Return the [x, y] coordinate for the center point of the cell that contains the specified text.  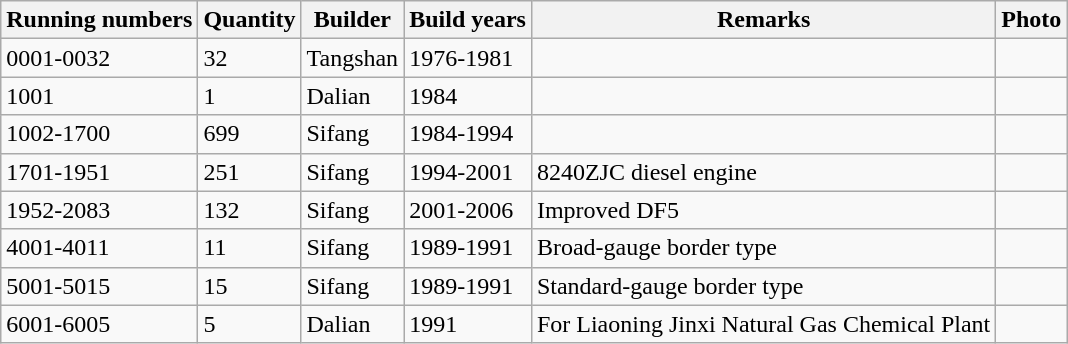
1952-2083 [100, 210]
4001-4011 [100, 248]
15 [250, 286]
1991 [468, 324]
132 [250, 210]
0001-0032 [100, 58]
Improved DF5 [763, 210]
32 [250, 58]
251 [250, 172]
Builder [352, 20]
Photo [1032, 20]
Quantity [250, 20]
Build years [468, 20]
1701-1951 [100, 172]
6001-6005 [100, 324]
699 [250, 134]
Running numbers [100, 20]
Tangshan [352, 58]
Broad-gauge border type [763, 248]
11 [250, 248]
For Liaoning Jinxi Natural Gas Chemical Plant [763, 324]
Standard-gauge border type [763, 286]
1002-1700 [100, 134]
1994-2001 [468, 172]
1976-1981 [468, 58]
1984-1994 [468, 134]
5001-5015 [100, 286]
8240ZJC diesel engine [763, 172]
1984 [468, 96]
2001-2006 [468, 210]
5 [250, 324]
1001 [100, 96]
Remarks [763, 20]
1 [250, 96]
